Pinpoint the cell where the given text exists, returning its [X, Y] midpoint coordinate. 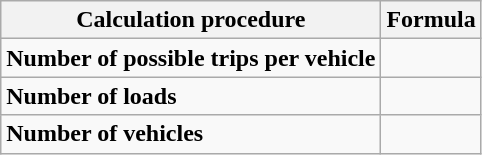
Number of possible trips per vehicle [191, 58]
Calculation procedure [191, 20]
Number of vehicles [191, 134]
Formula [431, 20]
Number of loads [191, 96]
